Locate the cell with the specified text and output its [x, y] center coordinate. 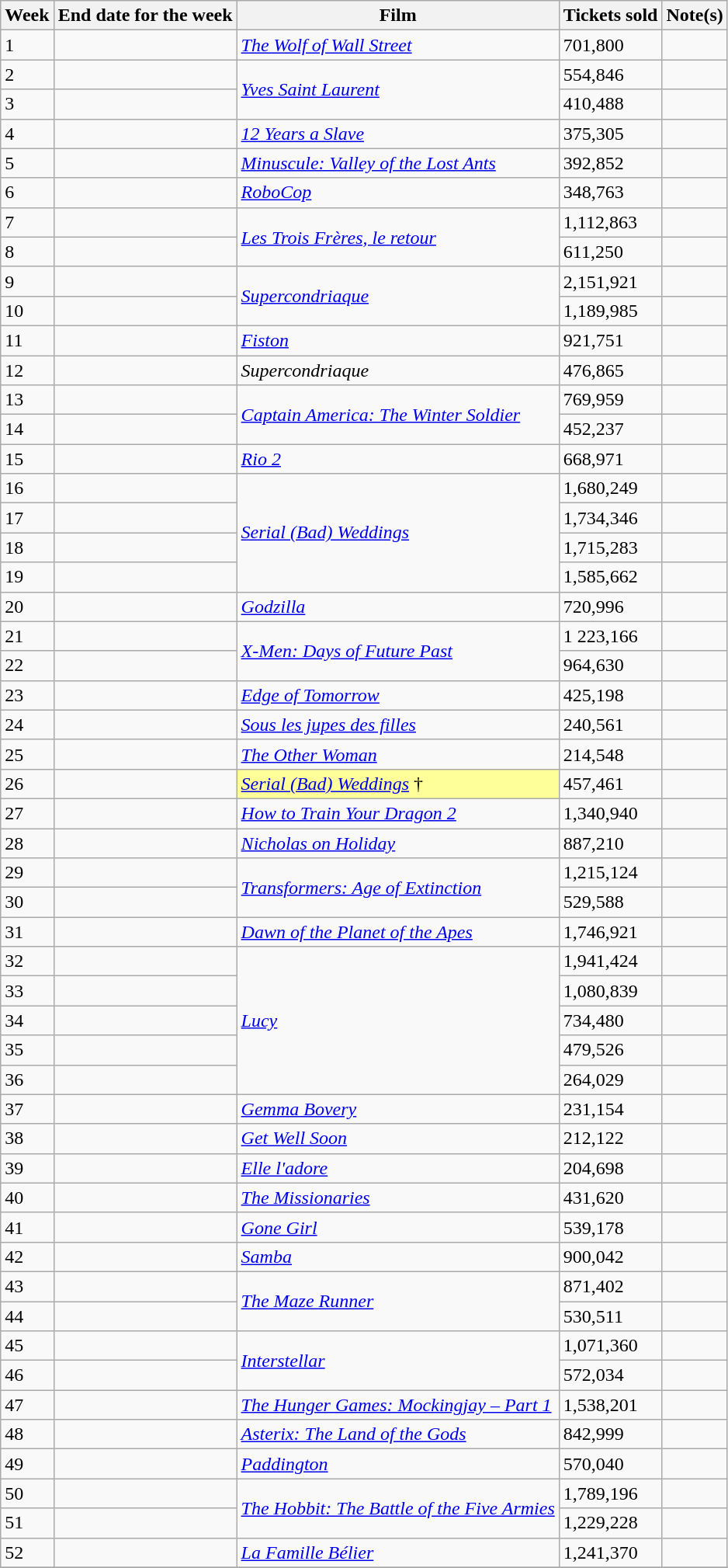
46 [27, 1375]
40 [27, 1198]
1,215,124 [610, 873]
476,865 [610, 370]
The Missionaries [397, 1198]
24 [27, 725]
Lucy [397, 1020]
47 [27, 1405]
1,715,283 [610, 548]
27 [27, 813]
Serial (Bad) Weddings † [397, 784]
668,971 [610, 459]
1,080,839 [610, 991]
RoboCop [397, 193]
570,040 [610, 1464]
539,178 [610, 1227]
212,122 [610, 1139]
842,999 [610, 1434]
Transformers: Age of Extinction [397, 888]
529,588 [610, 902]
375,305 [610, 134]
Film [397, 16]
1,941,424 [610, 961]
Captain America: The Winter Soldier [397, 415]
Rio 2 [397, 459]
457,461 [610, 784]
964,630 [610, 666]
900,042 [610, 1257]
52 [27, 1552]
Note(s) [695, 16]
Week [27, 16]
8 [27, 252]
39 [27, 1168]
25 [27, 754]
572,034 [610, 1375]
42 [27, 1257]
33 [27, 991]
The Other Woman [397, 754]
431,620 [610, 1198]
392,852 [610, 163]
Gemma Bovery [397, 1109]
13 [27, 400]
Yves Saint Laurent [397, 89]
17 [27, 518]
1,189,985 [610, 311]
End date for the week [145, 16]
The Hunger Games: Mockingjay – Part 1 [397, 1405]
701,800 [610, 45]
2 [27, 75]
1,241,370 [610, 1552]
How to Train Your Dragon 2 [397, 813]
1,789,196 [610, 1493]
Les Trois Frères, le retour [397, 237]
6 [27, 193]
22 [27, 666]
3 [27, 104]
30 [27, 902]
Get Well Soon [397, 1139]
The Hobbit: The Battle of the Five Armies [397, 1508]
Nicholas on Holiday [397, 843]
32 [27, 961]
Samba [397, 1257]
1,112,863 [610, 222]
5 [27, 163]
7 [27, 222]
871,402 [610, 1286]
1,734,346 [610, 518]
La Famille Bélier [397, 1552]
554,846 [610, 75]
28 [27, 843]
1,538,201 [610, 1405]
12 Years a Slave [397, 134]
34 [27, 1020]
49 [27, 1464]
44 [27, 1316]
26 [27, 784]
20 [27, 607]
The Maze Runner [397, 1301]
X-Men: Days of Future Past [397, 651]
Paddington [397, 1464]
425,198 [610, 695]
Serial (Bad) Weddings [397, 533]
16 [27, 488]
31 [27, 932]
348,763 [610, 193]
231,154 [610, 1109]
11 [27, 340]
Godzilla [397, 607]
35 [27, 1050]
479,526 [610, 1050]
19 [27, 577]
51 [27, 1523]
769,959 [610, 400]
9 [27, 281]
2,151,921 [610, 281]
4 [27, 134]
Tickets sold [610, 16]
1,585,662 [610, 577]
50 [27, 1493]
18 [27, 548]
41 [27, 1227]
Elle l'adore [397, 1168]
14 [27, 429]
204,698 [610, 1168]
45 [27, 1346]
Interstellar [397, 1361]
23 [27, 695]
21 [27, 636]
214,548 [610, 754]
1 [27, 45]
Gone Girl [397, 1227]
37 [27, 1109]
1,229,228 [610, 1523]
36 [27, 1080]
887,210 [610, 843]
921,751 [610, 340]
Sous les jupes des filles [397, 725]
1,680,249 [610, 488]
Fiston [397, 340]
530,511 [610, 1316]
240,561 [610, 725]
Minuscule: Valley of the Lost Ants [397, 163]
48 [27, 1434]
264,029 [610, 1080]
29 [27, 873]
Asterix: The Land of the Gods [397, 1434]
611,250 [610, 252]
410,488 [610, 104]
1,340,940 [610, 813]
43 [27, 1286]
Edge of Tomorrow [397, 695]
12 [27, 370]
Dawn of the Planet of the Apes [397, 932]
The Wolf of Wall Street [397, 45]
10 [27, 311]
1,746,921 [610, 932]
720,996 [610, 607]
1 223,166 [610, 636]
734,480 [610, 1020]
38 [27, 1139]
15 [27, 459]
452,237 [610, 429]
1,071,360 [610, 1346]
